Find where the given text appears and provide that cell's center as [X, Y] coordinate. 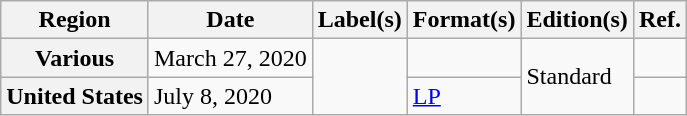
Region [75, 20]
July 8, 2020 [230, 96]
Ref. [660, 20]
Various [75, 58]
March 27, 2020 [230, 58]
Standard [577, 77]
Format(s) [464, 20]
LP [464, 96]
Label(s) [360, 20]
Edition(s) [577, 20]
United States [75, 96]
Date [230, 20]
